Pinpoint the cell where the given text exists, returning its (x, y) midpoint coordinate. 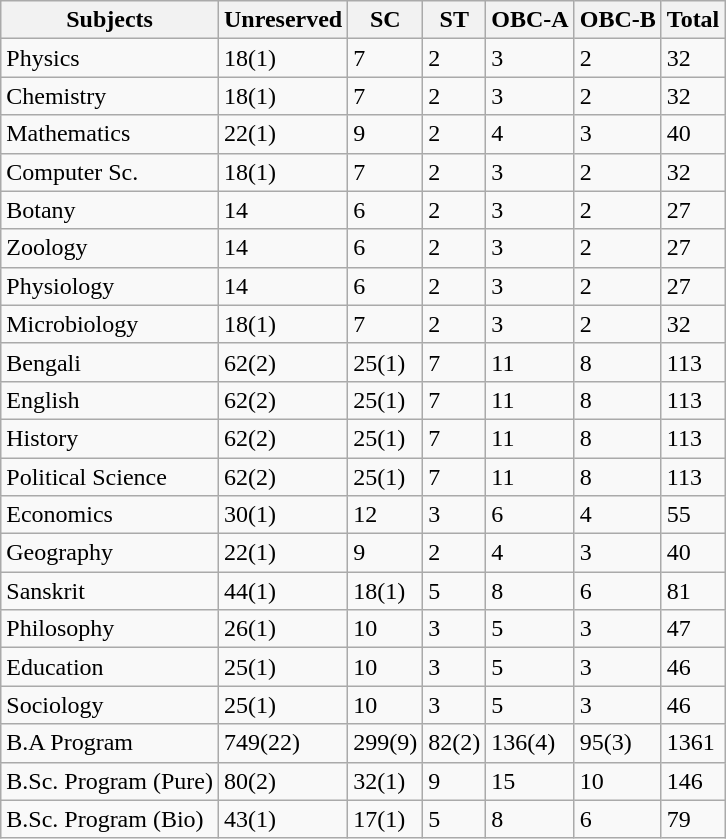
ST (454, 20)
Economics (110, 515)
749(22) (282, 743)
Unreserved (282, 20)
17(1) (386, 819)
SC (386, 20)
95(3) (618, 743)
OBC-B (618, 20)
Bengali (110, 362)
Microbiology (110, 324)
Sociology (110, 705)
English (110, 400)
Physiology (110, 286)
Philosophy (110, 629)
History (110, 438)
Geography (110, 553)
Mathematics (110, 134)
81 (693, 591)
Botany (110, 210)
1361 (693, 743)
82(2) (454, 743)
B.Sc. Program (Bio) (110, 819)
80(2) (282, 781)
299(9) (386, 743)
Education (110, 667)
Total (693, 20)
136(4) (530, 743)
146 (693, 781)
43(1) (282, 819)
B.Sc. Program (Pure) (110, 781)
12 (386, 515)
Subjects (110, 20)
30(1) (282, 515)
26(1) (282, 629)
55 (693, 515)
32(1) (386, 781)
B.A Program (110, 743)
Zoology (110, 248)
Physics (110, 58)
15 (530, 781)
Sanskrit (110, 591)
Computer Sc. (110, 172)
79 (693, 819)
44(1) (282, 591)
OBC-A (530, 20)
Chemistry (110, 96)
47 (693, 629)
Political Science (110, 477)
